Pinpoint the cell where the given text exists, returning its (x, y) midpoint coordinate. 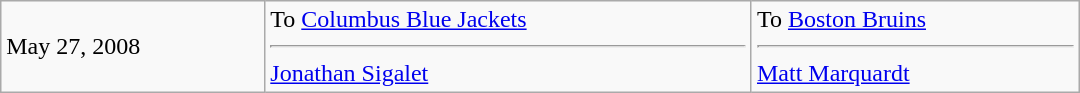
May 27, 2008 (133, 47)
To Columbus Blue JacketsJonathan Sigalet (508, 47)
To Boston BruinsMatt Marquardt (915, 47)
